Locate the cell with the specified text and output its [x, y] center coordinate. 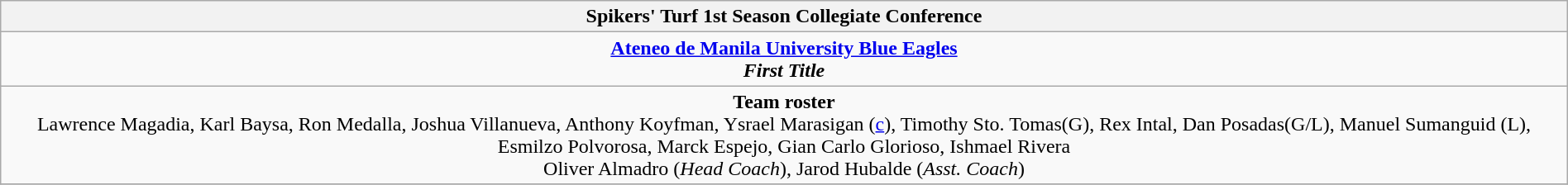
Spikers' Turf 1st Season Collegiate Conference [784, 17]
Ateneo de Manila University Blue EaglesFirst Title [784, 59]
